Pinpoint the cell where the given text exists, returning its (x, y) midpoint coordinate. 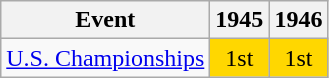
1946 (298, 20)
U.S. Championships (106, 58)
1945 (240, 20)
Event (106, 20)
